Locate the cell with the specified text and output its [x, y] center coordinate. 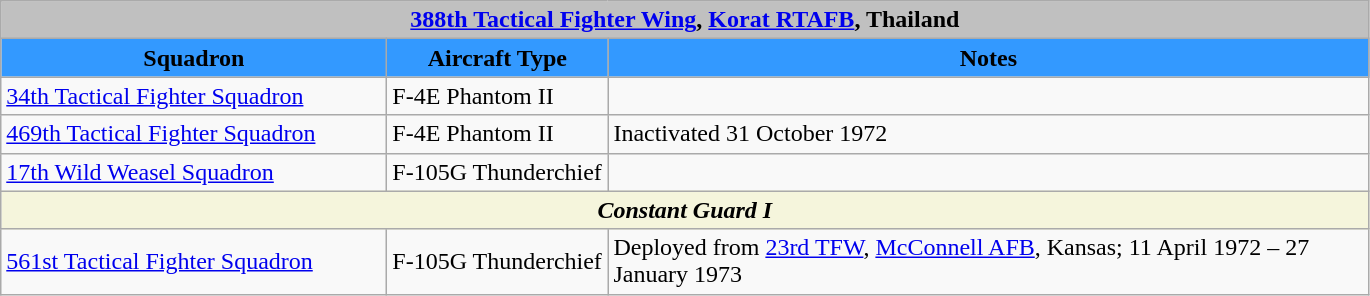
Notes [988, 58]
388th Tactical Fighter Wing, Korat RTAFB, Thailand [685, 20]
Squadron [194, 58]
561st Tactical Fighter Squadron [194, 262]
Deployed from 23rd TFW, McConnell AFB, Kansas; 11 April 1972 – 27 January 1973 [988, 262]
17th Wild Weasel Squadron [194, 172]
34th Tactical Fighter Squadron [194, 96]
Aircraft Type [498, 58]
Inactivated 31 October 1972 [988, 134]
Constant Guard I [685, 210]
469th Tactical Fighter Squadron [194, 134]
